Output the (X, Y) coordinate of the center of the cell containing the given text.  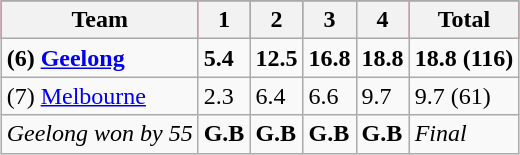
2.3 (224, 96)
4 (382, 20)
16.8 (330, 58)
2 (276, 20)
Geelong won by 55 (100, 134)
Total (464, 20)
6.4 (276, 96)
Final (464, 134)
3 (330, 20)
18.8 (382, 58)
9.7 (61) (464, 96)
6.6 (330, 96)
9.7 (382, 96)
18.8 (116) (464, 58)
1 (224, 20)
(6) Geelong (100, 58)
Team (100, 20)
(7) Melbourne (100, 96)
5.4 (224, 58)
12.5 (276, 58)
